Return (x, y) of the center of cell containing provided text 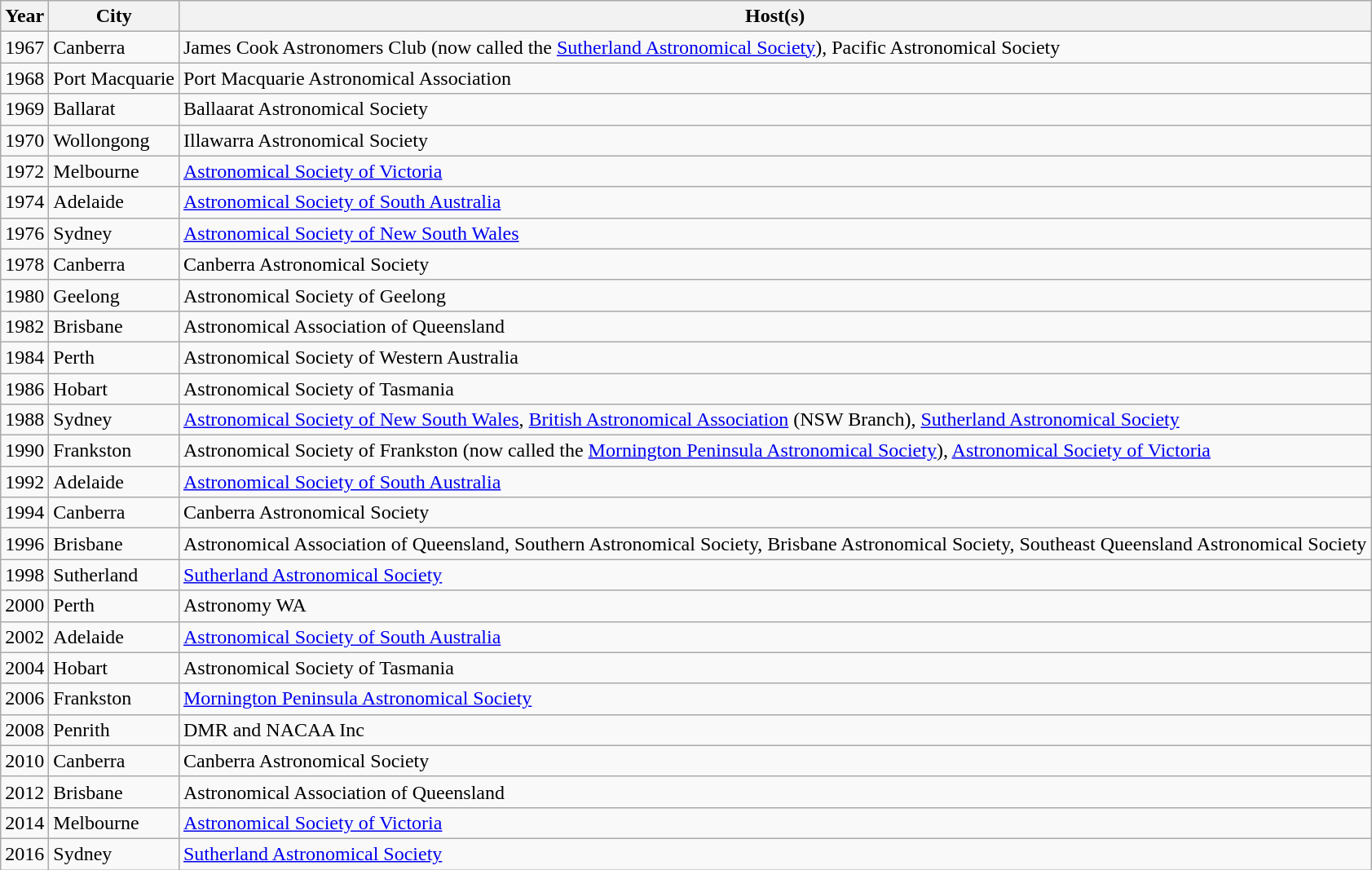
1980 (24, 295)
Host(s) (774, 16)
1978 (24, 264)
2012 (24, 792)
Year (24, 16)
1998 (24, 575)
1988 (24, 420)
1970 (24, 140)
Geelong (114, 295)
Wollongong (114, 140)
Sutherland (114, 575)
Astronomy WA (774, 606)
1996 (24, 544)
1982 (24, 326)
1976 (24, 233)
Penrith (114, 730)
2014 (24, 823)
Astronomical Society of New South Wales (774, 233)
Astronomical Society of New South Wales, British Astronomical Association (NSW Branch), Sutherland Astronomical Society (774, 420)
2008 (24, 730)
2000 (24, 606)
2010 (24, 761)
1992 (24, 482)
2016 (24, 854)
1990 (24, 451)
1974 (24, 202)
1972 (24, 171)
2004 (24, 668)
1986 (24, 389)
DMR and NACAA Inc (774, 730)
Illawarra Astronomical Society (774, 140)
Ballarat (114, 109)
City (114, 16)
Mornington Peninsula Astronomical Society (774, 699)
James Cook Astronomers Club (now called the Sutherland Astronomical Society), Pacific Astronomical Society (774, 47)
1967 (24, 47)
Astronomical Association of Queensland, Southern Astronomical Society, Brisbane Astronomical Society, Southeast Queensland Astronomical Society (774, 544)
Astronomical Society of Geelong (774, 295)
2006 (24, 699)
Port Macquarie (114, 78)
1984 (24, 357)
2002 (24, 637)
1994 (24, 513)
1969 (24, 109)
Astronomical Society of Frankston (now called the Mornington Peninsula Astronomical Society), Astronomical Society of Victoria (774, 451)
Ballaarat Astronomical Society (774, 109)
Port Macquarie Astronomical Association (774, 78)
1968 (24, 78)
Astronomical Society of Western Australia (774, 357)
